Detect which cell encompasses the target text, then output its (x, y) center coordinate. 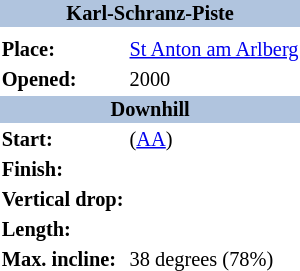
Opened: (62, 80)
Finish: (62, 170)
Length: (62, 230)
Vertical drop: (62, 200)
Start: (62, 140)
Karl-Schranz-Piste (150, 14)
St Anton am Arlberg (214, 50)
Downhill (150, 110)
Place: (62, 50)
2000 (214, 80)
(AA) (214, 140)
